Pinpoint the cell where the given text exists, returning its [x, y] midpoint coordinate. 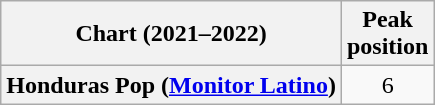
Honduras Pop (Monitor Latino) [172, 85]
6 [387, 85]
Chart (2021–2022) [172, 34]
Peakposition [387, 34]
